Output the (x, y) coordinate of the center of the cell containing the given text.  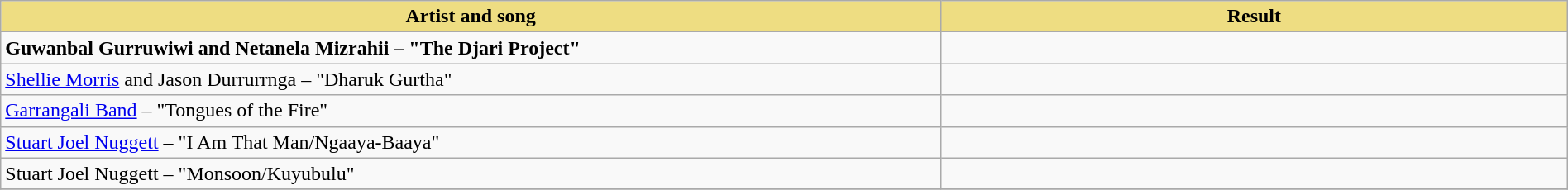
Garrangali Band – "Tongues of the Fire" (471, 111)
Artist and song (471, 17)
Shellie Morris and Jason Durrurrnga – "Dharuk Gurtha" (471, 79)
Guwanbal Gurruwiwi and Netanela Mizrahii – "The Djari Project" (471, 48)
Stuart Joel Nuggett – "Monsoon/Kuyubulu" (471, 173)
Stuart Joel Nuggett – "I Am That Man/Ngaaya-Baaya" (471, 142)
Result (1254, 17)
